Pinpoint the cell where the given text exists, returning its (X, Y) midpoint coordinate. 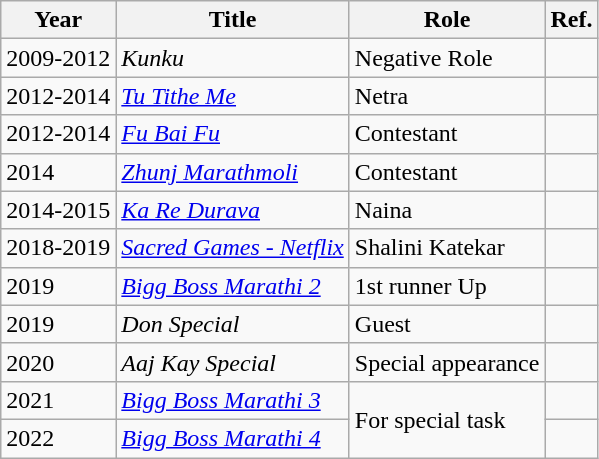
2021 (58, 400)
Year (58, 20)
Zhunj Marathmoli (232, 172)
Sacred Games - Netflix (232, 248)
Ka Re Durava (232, 210)
2009-2012 (58, 58)
Tu Tithe Me (232, 96)
2020 (58, 362)
Bigg Boss Marathi 2 (232, 286)
Negative Role (447, 58)
Title (232, 20)
2022 (58, 438)
Aaj Kay Special (232, 362)
2014-2015 (58, 210)
Netra (447, 96)
Naina (447, 210)
Fu Bai Fu (232, 134)
Bigg Boss Marathi 4 (232, 438)
Special appearance (447, 362)
Kunku (232, 58)
Role (447, 20)
Don Special (232, 324)
Ref. (572, 20)
1st runner Up (447, 286)
Shalini Katekar (447, 248)
2014 (58, 172)
Guest (447, 324)
Bigg Boss Marathi 3 (232, 400)
For special task (447, 419)
2018-2019 (58, 248)
